Return (x, y) of the center of cell containing provided text 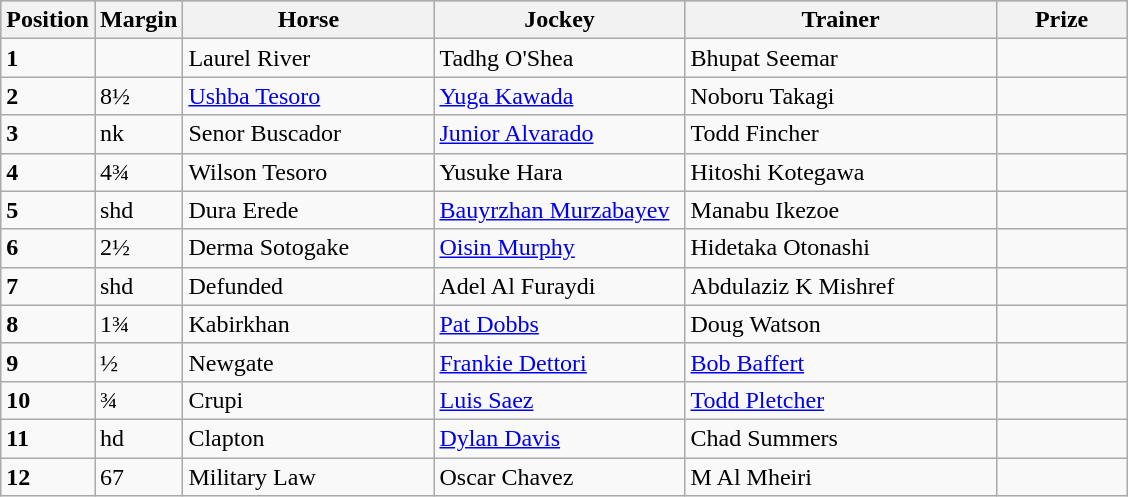
Dura Erede (308, 210)
Horse (308, 20)
2½ (138, 248)
Ushba Tesoro (308, 96)
Trainer (840, 20)
Junior Alvarado (560, 134)
10 (48, 400)
Oscar Chavez (560, 477)
4 (48, 172)
Abdulaziz K Mishref (840, 286)
1¾ (138, 324)
Pat Dobbs (560, 324)
2 (48, 96)
Position (48, 20)
Frankie Dettori (560, 362)
Clapton (308, 438)
67 (138, 477)
4¾ (138, 172)
Laurel River (308, 58)
Kabirkhan (308, 324)
½ (138, 362)
6 (48, 248)
M Al Mheiri (840, 477)
5 (48, 210)
Wilson Tesoro (308, 172)
Crupi (308, 400)
Luis Saez (560, 400)
hd (138, 438)
¾ (138, 400)
12 (48, 477)
Hidetaka Otonashi (840, 248)
Bhupat Seemar (840, 58)
Chad Summers (840, 438)
Hitoshi Kotegawa (840, 172)
Yuga Kawada (560, 96)
Defunded (308, 286)
nk (138, 134)
Doug Watson (840, 324)
8 (48, 324)
Newgate (308, 362)
11 (48, 438)
1 (48, 58)
Noboru Takagi (840, 96)
Todd Fincher (840, 134)
Margin (138, 20)
Todd Pletcher (840, 400)
Oisin Murphy (560, 248)
Prize (1062, 20)
Adel Al Furaydi (560, 286)
Manabu Ikezoe (840, 210)
Military Law (308, 477)
Senor Buscador (308, 134)
Jockey (560, 20)
Bob Baffert (840, 362)
Dylan Davis (560, 438)
Bauyrzhan Murzabayev (560, 210)
3 (48, 134)
8½ (138, 96)
7 (48, 286)
9 (48, 362)
Tadhg O'Shea (560, 58)
Derma Sotogake (308, 248)
Yusuke Hara (560, 172)
